Determine the (X, Y) coordinate at the center of the cell enclosing the given text.  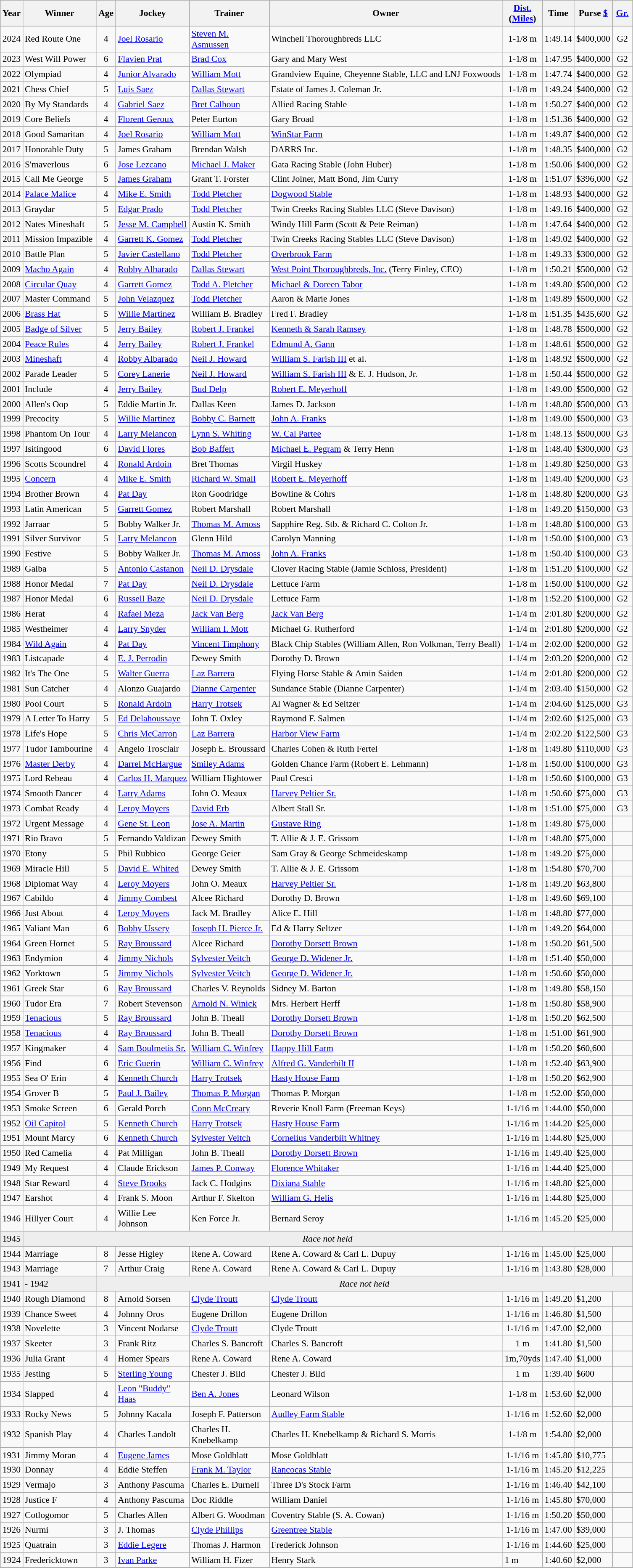
Charles H. Knebelkamp & Richard S. Morris (386, 1435)
Pool Court (60, 704)
Silver Survivor (60, 539)
Brad Cox (229, 59)
Tudor Era (60, 1004)
Pat Milligan (152, 1153)
Arthur F. Skelton (229, 1198)
Happy Hill Farm (386, 1049)
Include (60, 389)
1:46.80 (558, 1314)
Frank S. Moon (152, 1198)
Garrett K. Gomez (152, 239)
1974 (12, 794)
1:49.87 (558, 135)
Sea O' Erin (60, 1078)
1:50.44 (558, 374)
Steve Brooks (152, 1183)
Urgent Message (60, 824)
Circular Quay (60, 284)
Jack M. Bradley (229, 914)
Bud Delp (229, 389)
2022 (12, 74)
Junior Alvarado (152, 74)
1:44.00 (558, 1108)
1961 (12, 988)
2006 (12, 314)
Ben A. Jones (229, 1394)
1998 (12, 434)
Sterling Young (152, 1374)
1:52.60 (558, 1414)
Michael J. Maker (229, 164)
Albert Stall Sr. (386, 809)
Leonard Wilson (386, 1394)
Clyde Phillips (229, 1530)
Jose A. Martin (229, 824)
$1,000 (593, 1359)
Rancocas Stable (386, 1470)
2024 (12, 39)
1:51.20 (558, 569)
Peter Eurton (229, 119)
2:03.20 (558, 659)
Nurmi (60, 1530)
1971 (12, 839)
$63,800 (593, 884)
$122,500 (593, 734)
J. Thomas (152, 1530)
1:50.21 (558, 269)
Gabriel Saez (152, 104)
Javier Castellano (152, 254)
1:48.78 (558, 329)
1985 (12, 629)
Austin K. Smith (229, 224)
1:47.64 (558, 224)
2001 (12, 389)
2015 (12, 179)
Black Chip Stables (William Allen, Ron Volkman, Terry Beall) (386, 644)
Glenn Hild (229, 539)
1930 (12, 1470)
Battle Plan (60, 254)
1:44.40 (558, 1168)
1995 (12, 479)
Bobby Ussery (152, 929)
Grandview Equine, Cheyenne Stable, LLC and LNJ Foxwoods (386, 74)
Alice E. Hill (386, 914)
2023 (12, 59)
Etony (60, 854)
David Flores (152, 449)
Leon "Buddy" Haas (152, 1394)
Greentree Stable (386, 1530)
1:40.60 (558, 1560)
E. J. Perrodin (152, 659)
1992 (12, 524)
Lord Rebeau (60, 779)
1:52.40 (558, 1063)
Dianne Carpenter (229, 689)
Precocity (60, 419)
Raymond F. Salmen (386, 719)
1997 (12, 449)
1:45.00 (558, 1254)
2003 (12, 359)
Bret Thomas (229, 464)
1968 (12, 884)
Sam Gray & George Schmeideskamp (386, 854)
Michael G. Rutherford (386, 629)
Slapped (60, 1394)
Mission Impazible (60, 239)
James P. Conway (229, 1168)
Al Wagner & Ed Seltzer (386, 704)
Claude Erickson (152, 1168)
Richard W. Small (229, 479)
1946 (12, 1219)
Edgar Prado (152, 209)
Vincent Nodarse (152, 1329)
George Geier (229, 854)
Graydar (60, 209)
Charles V. Reynolds (229, 988)
2013 (12, 209)
Gata Racing Stable (John Huber) (386, 164)
Brother Brown (60, 494)
WinStar Farm (386, 135)
Trainer (229, 13)
$61,900 (593, 1033)
Fernando Valdizan (152, 839)
1969 (12, 869)
Russell Baze (152, 599)
William B. Bradley (229, 314)
1935 (12, 1374)
Bobby C. Barnett (229, 419)
Olympiad (60, 74)
Fredericktown (60, 1560)
Earshot (60, 1198)
1937 (12, 1344)
Concern (60, 479)
1994 (12, 494)
Owner (386, 13)
1:51.35 (558, 314)
1989 (12, 569)
Grover B (60, 1094)
$1,200 (593, 1299)
Jimmy Combest (152, 898)
Allen's Oop (60, 404)
1:47.95 (558, 59)
Eugene James (152, 1455)
1:44.60 (558, 1545)
1980 (12, 704)
$70,000 (593, 1500)
Just About (60, 914)
Flying Horse Stable & Amin Saiden (386, 674)
1988 (12, 584)
Dogwood Stable (386, 194)
Homer Spears (152, 1359)
1:50.06 (558, 164)
Rocky News (60, 1414)
James D. Jackson (386, 404)
Arnold Sorsen (152, 1299)
Quatrain (60, 1545)
1947 (12, 1198)
$62,900 (593, 1078)
Ed Delahoussaye (152, 719)
William I. Mott (229, 629)
Michael E. Pegram & Terry Henn (386, 449)
Westheimer (60, 629)
Cabildo (60, 898)
Aaron & Marie Jones (386, 299)
$60,600 (593, 1049)
Tudor Tambourine (60, 749)
Rafael Meza (152, 614)
W. Cal Partee (386, 434)
Festive (60, 554)
Phil Rubbico (152, 854)
1958 (12, 1033)
Nates Mineshaft (60, 224)
Herat (60, 614)
Sidney M. Barton (386, 988)
Jimmy Moran (60, 1455)
Clint Joiner, Matt Bond, Jim Curry (386, 179)
Frank Ritz (152, 1344)
1:47.74 (558, 74)
1996 (12, 464)
Master Command (60, 299)
$10,775 (593, 1455)
David E. Whited (152, 869)
$70,700 (593, 869)
1972 (12, 824)
Galba (60, 569)
$64,000 (593, 929)
1962 (12, 974)
1932 (12, 1435)
$58,900 (593, 1004)
Dallas Keen (229, 404)
Luis Saez (152, 90)
Sam Boulmetis Sr. (152, 1049)
Jockey (152, 13)
Henry Stark (386, 1560)
Mrs. Herbert Herff (386, 1004)
$42,100 (593, 1485)
Chance Sweet (60, 1314)
$110,000 (593, 749)
1:50.40 (558, 554)
1990 (12, 554)
1967 (12, 898)
1959 (12, 1018)
Winner (60, 13)
1973 (12, 809)
Gr. (622, 13)
$28,000 (593, 1269)
Corey Lanerie (152, 374)
Core Beliefs (60, 119)
Time (558, 13)
1940 (12, 1299)
1963 (12, 959)
1982 (12, 674)
1950 (12, 1153)
1:52.20 (558, 599)
Ivan Parke (152, 1560)
William Daniel (386, 1500)
Arthur Craig (152, 1269)
1986 (12, 614)
Yorktown (60, 974)
1952 (12, 1123)
Windy Hill Farm (Scott & Pete Reiman) (386, 224)
Conn McCreary (229, 1108)
Johnny Kacala (152, 1414)
Bernard Seroy (386, 1219)
Red Camelia (60, 1153)
Virgil Huskey (386, 464)
Charles Landolt (152, 1435)
1944 (12, 1254)
- 1942 (60, 1284)
Dist. (Miles) (523, 13)
Kenneth & Sarah Ramsey (386, 329)
Michael & Doreen Tabor (386, 284)
Larry Snyder (152, 629)
Macho Again (60, 269)
Vincent Timphony (229, 644)
Edmund A. Gann (386, 344)
1948 (12, 1183)
Sundance Stable (Dianne Carpenter) (386, 689)
1:51.40 (558, 959)
2:02.00 (558, 644)
1964 (12, 943)
1924 (12, 1560)
1929 (12, 1485)
Eddie Martin Jr. (152, 404)
1:48.93 (558, 194)
Gary Broad (386, 119)
Brendan Walsh (229, 149)
Ron Goodridge (229, 494)
1936 (12, 1359)
Donnay (60, 1470)
2004 (12, 344)
Albert G. Woodman (229, 1515)
1976 (12, 764)
Bret Calhoun (229, 104)
1983 (12, 659)
Valiant Man (60, 929)
Eddie Steffen (152, 1470)
Chris McCarron (152, 734)
Bob Baffert (229, 449)
1984 (12, 644)
1956 (12, 1063)
Listcapade (60, 659)
1:47.40 (558, 1359)
2005 (12, 329)
Endymion (60, 959)
John Velazquez (152, 299)
1993 (12, 509)
Dixiana Stable (386, 1183)
Jesse M. Campbell (152, 224)
$12,225 (593, 1470)
Sapphire Reg. Stb. & Richard C. Colton Jr. (386, 524)
Florent Geroux (152, 119)
2010 (12, 254)
1:50.80 (558, 1004)
William S. Farish III & E. J. Hudson, Jr. (386, 374)
1:41.80 (558, 1344)
1943 (12, 1269)
Jack C. Hodgins (229, 1183)
Angelo Trosclair (152, 749)
Overbrook Farm (386, 254)
$62,500 (593, 1018)
2021 (12, 90)
Good Samaritan (60, 135)
Joseph E. Broussard (229, 749)
Skeeter (60, 1344)
1:49.24 (558, 90)
West Point Thoroughbreds, Inc. (Terry Finley, CEO) (386, 269)
1954 (12, 1094)
Paul J. Bailey (152, 1094)
1941 (12, 1284)
1933 (12, 1414)
Combat Ready (60, 809)
$69,100 (593, 898)
2008 (12, 284)
1:49.33 (558, 254)
1:49.89 (558, 299)
Walter Guerra (152, 674)
Coventry Stable (S. A. Cowan) (386, 1515)
2016 (12, 164)
Willie Lee Johnson (152, 1219)
2014 (12, 194)
2017 (12, 149)
1999 (12, 419)
Todd A. Pletcher (229, 284)
1:50.27 (558, 104)
1939 (12, 1314)
By My Standards (60, 104)
1:52.00 (558, 1094)
1931 (12, 1455)
A Letter To Harry (60, 719)
$39,000 (593, 1530)
Cornelius Vanderbilt Whitney (386, 1138)
Robert Stevenson (152, 1004)
It's The One (60, 674)
Smoke Screen (60, 1108)
Kingmaker (60, 1049)
Audley Farm Stable (386, 1414)
1m,70yds (523, 1359)
$250,000 (593, 464)
1:46.40 (558, 1485)
Three D's Stock Farm (386, 1485)
1:44.20 (558, 1123)
2007 (12, 299)
1949 (12, 1168)
1938 (12, 1329)
Justice F (60, 1500)
Clover Racing Stable (Jamie Schloss, President) (386, 569)
William H. Fizer (229, 1560)
Smiley Adams (229, 764)
Diplomat Way (60, 884)
Mount Marcy (60, 1138)
William G. Helis (386, 1198)
1:48.61 (558, 344)
Doc Riddle (229, 1500)
Joseph F. Patterson (229, 1414)
Eddie Legere (152, 1545)
Scotts Scoundrel (60, 464)
Frank M. Taylor (229, 1470)
Vermajo (60, 1485)
Peace Rules (60, 344)
1991 (12, 539)
2000 (12, 404)
1987 (12, 599)
1:48.92 (558, 359)
Smooth Dancer (60, 794)
David Erb (229, 809)
1978 (12, 734)
Sun Catcher (60, 689)
Jesse Higley (152, 1254)
Charles Cohen & Ruth Fertel (386, 749)
$63,900 (593, 1063)
Eric Guerin (152, 1063)
1:48.40 (558, 449)
1:49.14 (558, 39)
Estate of James J. Coleman Jr. (386, 90)
Year (12, 13)
1:51.07 (558, 179)
Charles E. Durnell (229, 1485)
Greek Star (60, 988)
1977 (12, 749)
Gary and Mary West (386, 59)
Alfred G. Vanderbilt II (386, 1063)
Charles Allen (152, 1515)
Antonio Castanon (152, 569)
$435,600 (593, 314)
Carolyn Manning (386, 539)
2012 (12, 224)
Jarraar (60, 524)
1966 (12, 914)
Hillyer Court (60, 1219)
Honorable Duty (60, 149)
1925 (12, 1545)
2:02.20 (558, 734)
2011 (12, 239)
$396,000 (593, 179)
Grant T. Forster (229, 179)
Rio Bravo (60, 839)
Reverie Knoll Farm (Freeman Keys) (386, 1108)
Frederick Johnson (386, 1545)
1960 (12, 1004)
$61,500 (593, 943)
1:49.16 (558, 209)
S'maverlous (60, 164)
Parade Leader (60, 374)
Bowline & Cohrs (386, 494)
$77,000 (593, 914)
1:48.35 (558, 149)
Life's Hope (60, 734)
2018 (12, 135)
Joseph H. Pierce Jr. (229, 929)
2:03.40 (558, 689)
1:48.13 (558, 434)
1:51.36 (558, 119)
Oil Capitol (60, 1123)
1:49.60 (558, 898)
Fred F. Bradley (386, 314)
William Hightower (229, 779)
2002 (12, 374)
Jose Lezcano (152, 164)
Flavien Prat (152, 59)
Miracle Hill (60, 869)
$600 (593, 1374)
Florence Whitaker (386, 1168)
Cotlogomor (60, 1515)
1928 (12, 1500)
Call Me George (60, 179)
Gustave Ring (386, 824)
1970 (12, 854)
2019 (12, 119)
Paul Cresci (386, 779)
1981 (12, 689)
Novelette (60, 1329)
Lynn S. Whiting (229, 434)
Charles H. Knebelkamp (229, 1435)
Phantom On Tour (60, 434)
Master Derby (60, 764)
2:04.60 (558, 704)
1934 (12, 1394)
Ed & Harry Seltzer (386, 929)
Palace Malice (60, 194)
Julia Grant (60, 1359)
1951 (12, 1138)
Badge of Silver (60, 329)
William S. Farish III et al. (386, 359)
2009 (12, 269)
1926 (12, 1530)
Green Hornet (60, 943)
1:43.80 (558, 1269)
Golden Chance Farm (Robert E. Lehmann) (386, 764)
Mineshaft (60, 359)
2020 (12, 104)
Larry Adams (152, 794)
Steven M. Asmussen (229, 39)
Star Reward (60, 1183)
Chess Chief (60, 90)
1:39.40 (558, 1374)
1965 (12, 929)
Allied Racing Stable (386, 104)
Spanish Play (60, 1435)
Winchell Thoroughbreds LLC (386, 39)
2:02.60 (558, 719)
$58,150 (593, 988)
Age (106, 13)
1979 (12, 719)
Gene St. Leon (152, 824)
Darrel McHargue (152, 764)
Isitingood (60, 449)
Latin American (60, 509)
1953 (12, 1108)
West Will Power (60, 59)
1955 (12, 1078)
Arnold N. Winick (229, 1004)
1927 (12, 1515)
1957 (12, 1049)
Brass Hat (60, 314)
Find (60, 1063)
Rough Diamond (60, 1299)
1945 (12, 1239)
1:49.02 (558, 239)
DARRS Inc. (386, 149)
Harbor View Farm (386, 734)
Alonzo Guajardo (152, 689)
Purse $ (593, 13)
Gerald Porch (152, 1108)
Thomas J. Harmon (229, 1545)
Wild Again (60, 644)
John T. Oxley (229, 719)
Jesting (60, 1374)
Carlos H. Marquez (152, 779)
1975 (12, 779)
Ken Force Jr. (229, 1219)
1:53.60 (558, 1394)
Johnny Oros (152, 1314)
Red Route One (60, 39)
My Request (60, 1168)
